Determine the [x, y] coordinate at the center of the cell enclosing the given text.  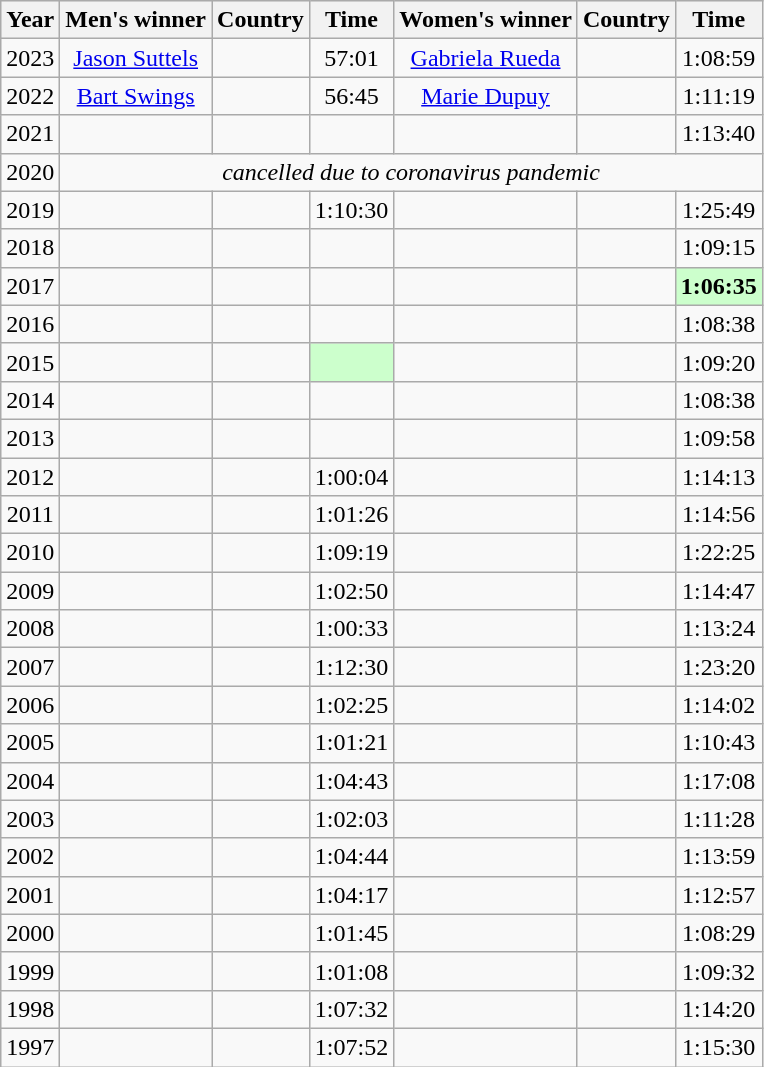
1:09:19 [351, 553]
2023 [30, 58]
2011 [30, 515]
Men's winner [136, 20]
Year [30, 20]
Jason Suttels [136, 58]
2004 [30, 781]
2017 [30, 286]
1:14:47 [718, 591]
1:01:08 [351, 971]
1:04:44 [351, 857]
2001 [30, 895]
2000 [30, 933]
1:08:59 [718, 58]
1:09:15 [718, 248]
2008 [30, 629]
56:45 [351, 96]
1:14:56 [718, 515]
2022 [30, 96]
1997 [30, 1047]
1:09:20 [718, 362]
1:13:59 [718, 857]
2014 [30, 400]
2019 [30, 210]
2010 [30, 553]
1:09:32 [718, 971]
2013 [30, 438]
1999 [30, 971]
1:23:20 [718, 667]
1:14:13 [718, 477]
1:25:49 [718, 210]
1:01:45 [351, 933]
1:01:21 [351, 743]
1:14:02 [718, 705]
1:13:40 [718, 134]
1:06:35 [718, 286]
1:10:30 [351, 210]
2006 [30, 705]
1:07:52 [351, 1047]
1:17:08 [718, 781]
Bart Swings [136, 96]
1:00:33 [351, 629]
1:02:03 [351, 819]
1:12:57 [718, 895]
1:10:43 [718, 743]
1:13:24 [718, 629]
1:09:58 [718, 438]
1:07:32 [351, 1009]
2016 [30, 324]
1:02:50 [351, 591]
1:00:04 [351, 477]
2015 [30, 362]
1:11:28 [718, 819]
1:12:30 [351, 667]
2020 [30, 172]
1:04:17 [351, 895]
1:14:20 [718, 1009]
2012 [30, 477]
1:15:30 [718, 1047]
Gabriela Rueda [486, 58]
1:22:25 [718, 553]
57:01 [351, 58]
2005 [30, 743]
1998 [30, 1009]
Marie Dupuy [486, 96]
2009 [30, 591]
1:11:19 [718, 96]
1:08:29 [718, 933]
2018 [30, 248]
2002 [30, 857]
1:02:25 [351, 705]
Women's winner [486, 20]
cancelled due to coronavirus pandemic [411, 172]
2021 [30, 134]
2003 [30, 819]
1:04:43 [351, 781]
1:01:26 [351, 515]
2007 [30, 667]
